Provide the [x, y] coordinate of the cell's center where the given text is located.  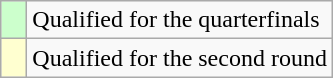
Qualified for the second round [180, 58]
Qualified for the quarterfinals [180, 20]
